Identify which cell holds the provided text, then report its [x, y] central coordinate. 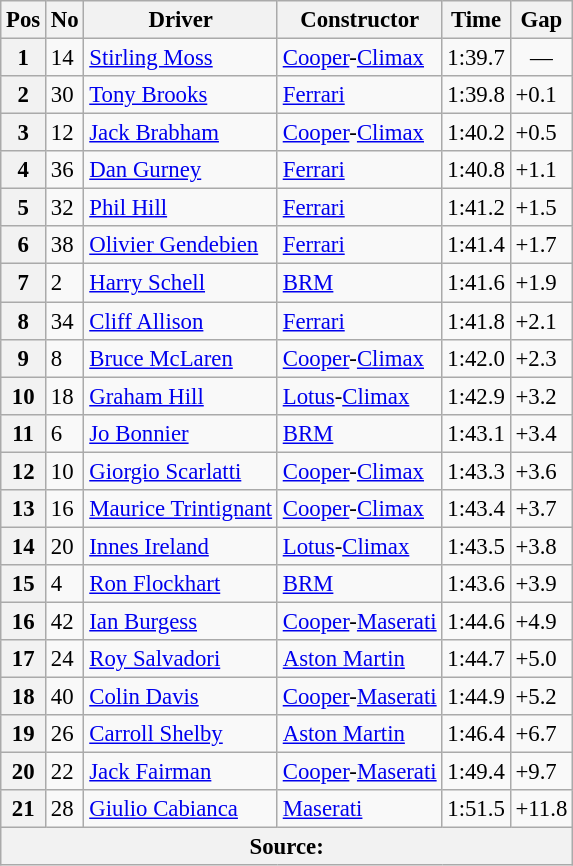
36 [65, 170]
1:39.8 [476, 95]
+3.4 [541, 433]
Tony Brooks [180, 95]
No [65, 20]
+4.9 [541, 621]
+0.5 [541, 133]
1:51.5 [476, 809]
Bruce McLaren [180, 358]
+11.8 [541, 809]
Carroll Shelby [180, 734]
1:40.2 [476, 133]
1:42.9 [476, 396]
+1.9 [541, 283]
Cliff Allison [180, 321]
1:44.6 [476, 621]
28 [65, 809]
Time [476, 20]
3 [24, 133]
+3.8 [541, 546]
Stirling Moss [180, 58]
Jack Fairman [180, 772]
Gap [541, 20]
1 [24, 58]
1:44.9 [476, 697]
Driver [180, 20]
1:41.8 [476, 321]
13 [24, 509]
Ian Burgess [180, 621]
+2.3 [541, 358]
1:46.4 [476, 734]
Pos [24, 20]
1:43.3 [476, 471]
+3.2 [541, 396]
30 [65, 95]
38 [65, 245]
Giulio Cabianca [180, 809]
+1.1 [541, 170]
Colin Davis [180, 697]
17 [24, 659]
Jack Brabham [180, 133]
32 [65, 208]
Giorgio Scarlatti [180, 471]
Source: [287, 847]
21 [24, 809]
Ron Flockhart [180, 584]
Olivier Gendebien [180, 245]
19 [24, 734]
+5.0 [541, 659]
34 [65, 321]
Maurice Trintignant [180, 509]
+3.9 [541, 584]
Dan Gurney [180, 170]
Harry Schell [180, 283]
1:44.7 [476, 659]
Maserati [360, 809]
1:42.0 [476, 358]
9 [24, 358]
+0.1 [541, 95]
— [541, 58]
1:43.5 [476, 546]
+3.7 [541, 509]
26 [65, 734]
22 [65, 772]
1:41.6 [476, 283]
11 [24, 433]
1:40.8 [476, 170]
Constructor [360, 20]
Jo Bonnier [180, 433]
1:43.1 [476, 433]
+9.7 [541, 772]
+1.5 [541, 208]
+3.6 [541, 471]
1:39.7 [476, 58]
40 [65, 697]
Innes Ireland [180, 546]
+1.7 [541, 245]
5 [24, 208]
15 [24, 584]
42 [65, 621]
Roy Salvadori [180, 659]
7 [24, 283]
Graham Hill [180, 396]
1:41.2 [476, 208]
1:43.6 [476, 584]
+2.1 [541, 321]
1:41.4 [476, 245]
1:43.4 [476, 509]
1:49.4 [476, 772]
Phil Hill [180, 208]
+5.2 [541, 697]
24 [65, 659]
+6.7 [541, 734]
